Locate the cell with the specified text and output its [x, y] center coordinate. 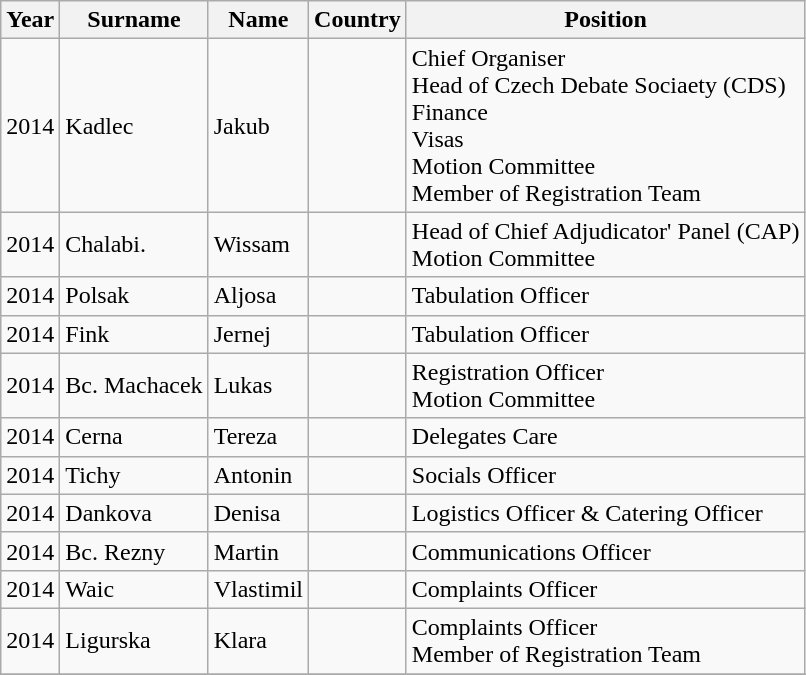
Bc. Rezny [134, 551]
Wissam [258, 244]
Year [30, 20]
Waic [134, 589]
Antonin [258, 475]
Complaints OfficerMember of Registration Team [606, 640]
Jakub [258, 126]
Position [606, 20]
Surname [134, 20]
Polsak [134, 296]
Country [358, 20]
Chalabi. [134, 244]
Delegates Care [606, 437]
Complaints Officer [606, 589]
Ligurska [134, 640]
Name [258, 20]
Kadlec [134, 126]
Dankova [134, 513]
Bc. Machacek [134, 386]
Cerna [134, 437]
Tereza [258, 437]
Vlastimil [258, 589]
Denisa [258, 513]
Martin [258, 551]
Chief OrganiserHead of Czech Debate Sociaety (CDS)FinanceVisasMotion CommitteeMember of Registration Team [606, 126]
Fink [134, 334]
Jernej [258, 334]
Socials Officer [606, 475]
Lukas [258, 386]
Communications Officer [606, 551]
Logistics Officer & Catering Officer [606, 513]
Head of Chief Adjudicator' Panel (CAP)Motion Committee [606, 244]
Registration OfficerMotion Committee [606, 386]
Aljosa [258, 296]
Klara [258, 640]
Tichy [134, 475]
